Scan for the cell matching the given text and deliver its [X, Y] coordinate at center. 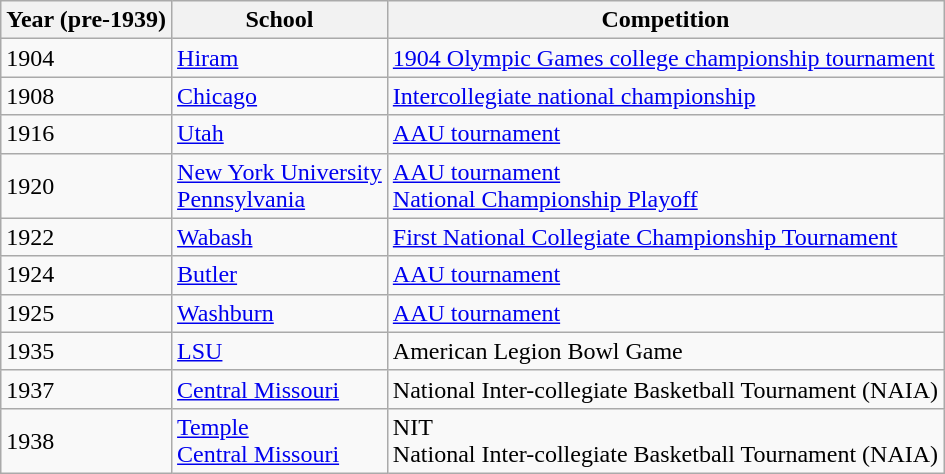
1924 [86, 275]
NITNational Inter-collegiate Basketball Tournament (NAIA) [665, 440]
Intercollegiate national championship [665, 96]
Utah [280, 134]
1937 [86, 389]
1904 [86, 58]
Central Missouri [280, 389]
Wabash [280, 237]
School [280, 20]
1925 [86, 313]
1920 [86, 186]
Hiram [280, 58]
New York UniversityPennsylvania [280, 186]
1922 [86, 237]
LSU [280, 351]
1908 [86, 96]
1938 [86, 440]
American Legion Bowl Game [665, 351]
TempleCentral Missouri [280, 440]
AAU tournamentNational Championship Playoff [665, 186]
Year (pre-1939) [86, 20]
Washburn [280, 313]
First National Collegiate Championship Tournament [665, 237]
National Inter-collegiate Basketball Tournament (NAIA) [665, 389]
Butler [280, 275]
1904 Olympic Games college championship tournament [665, 58]
1935 [86, 351]
1916 [86, 134]
Chicago [280, 96]
Competition [665, 20]
